Capture the cell that displays the provided text and extract its [x, y] central coordinate. 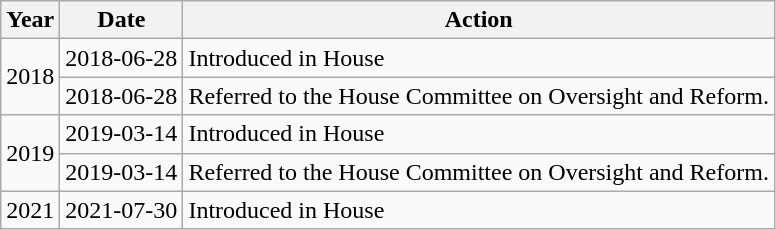
2018 [30, 77]
Action [479, 20]
2019 [30, 153]
Date [122, 20]
Year [30, 20]
2021 [30, 210]
2021-07-30 [122, 210]
